Search for the cell housing the specified text and yield its (X, Y) center coordinate. 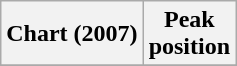
Chart (2007) (72, 34)
Peakposition (189, 34)
